For the text-containing cell, return its midpoint in (x, y) coordinate format. 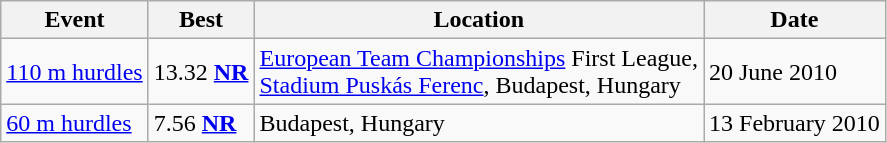
60 m hurdles (74, 123)
110 m hurdles (74, 72)
Event (74, 20)
13.32 NR (201, 72)
20 June 2010 (795, 72)
Best (201, 20)
7.56 NR (201, 123)
Budapest, Hungary (479, 123)
13 February 2010 (795, 123)
Date (795, 20)
European Team Championships First League,Stadium Puskás Ferenc, Budapest, Hungary (479, 72)
Location (479, 20)
